Search for the cell housing the specified text and yield its [X, Y] center coordinate. 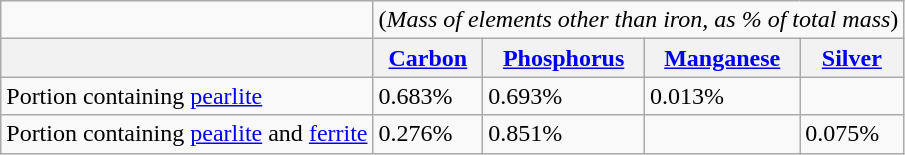
Silver [852, 58]
0.851% [564, 134]
0.276% [428, 134]
Portion containing pearlite [187, 96]
0.693% [564, 96]
Manganese [722, 58]
0.013% [722, 96]
(Mass of elements other than iron, as % of total mass) [638, 20]
Portion containing pearlite and ferrite [187, 134]
Phosphorus [564, 58]
0.075% [852, 134]
Carbon [428, 58]
0.683% [428, 96]
